Find where the given text appears and provide that cell's center as [x, y] coordinate. 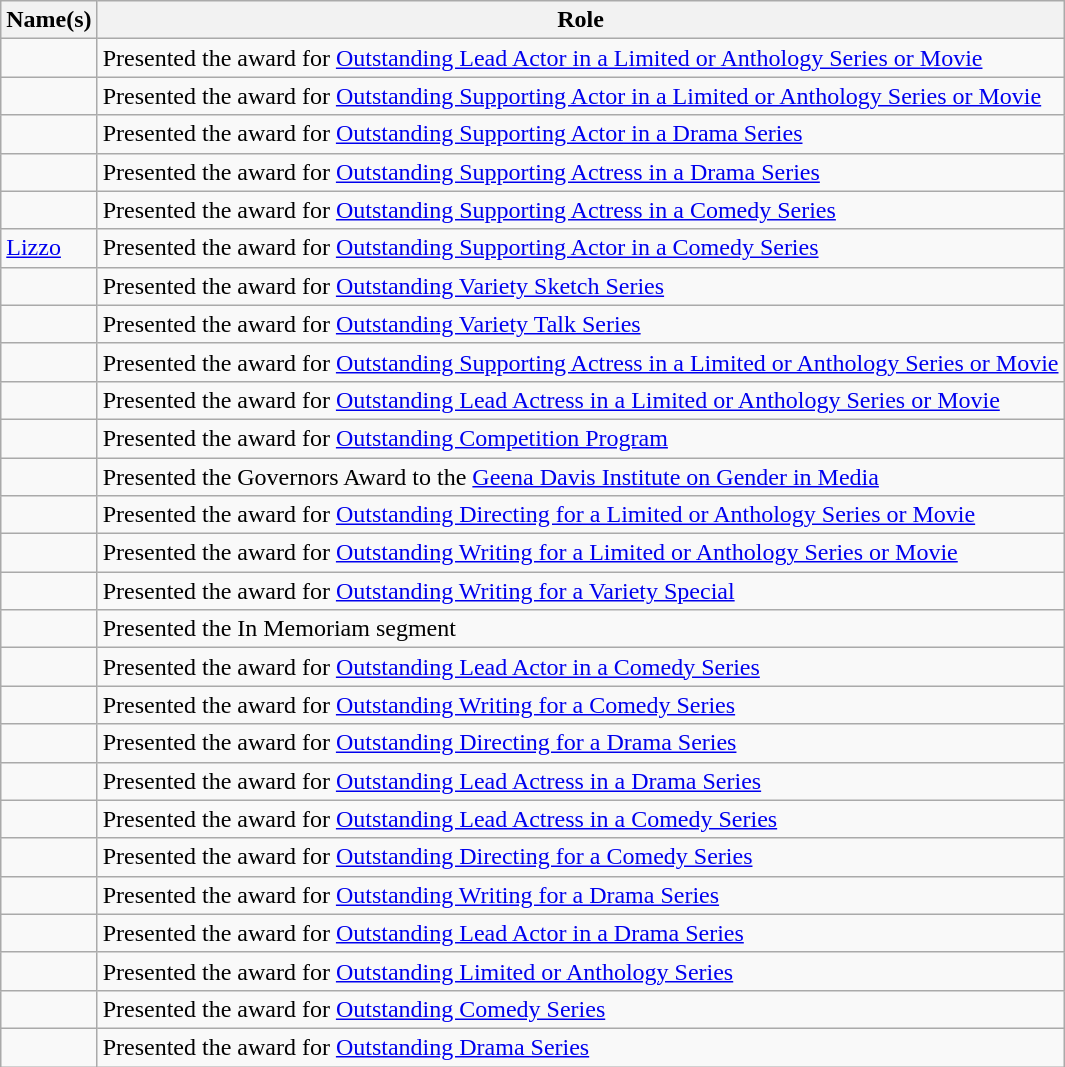
Presented the award for Outstanding Limited or Anthology Series [580, 971]
Presented the award for Outstanding Competition Program [580, 438]
Presented the award for Outstanding Supporting Actress in a Limited or Anthology Series or Movie [580, 362]
Presented the award for Outstanding Supporting Actor in a Comedy Series [580, 248]
Presented the award for Outstanding Directing for a Drama Series [580, 743]
Presented the award for Outstanding Directing for a Limited or Anthology Series or Movie [580, 515]
Presented the award for Outstanding Lead Actress in a Drama Series [580, 781]
Presented the award for Outstanding Supporting Actor in a Drama Series [580, 134]
Lizzo [49, 248]
Presented the award for Outstanding Writing for a Limited or Anthology Series or Movie [580, 553]
Presented the award for Outstanding Lead Actress in a Comedy Series [580, 819]
Presented the In Memoriam segment [580, 629]
Presented the award for Outstanding Lead Actor in a Drama Series [580, 933]
Name(s) [49, 20]
Presented the award for Outstanding Supporting Actress in a Drama Series [580, 172]
Presented the award for Outstanding Variety Talk Series [580, 324]
Presented the award for Outstanding Lead Actor in a Limited or Anthology Series or Movie [580, 58]
Presented the award for Outstanding Drama Series [580, 1047]
Role [580, 20]
Presented the Governors Award to the Geena Davis Institute on Gender in Media [580, 477]
Presented the award for Outstanding Directing for a Comedy Series [580, 857]
Presented the award for Outstanding Supporting Actor in a Limited or Anthology Series or Movie [580, 96]
Presented the award for Outstanding Supporting Actress in a Comedy Series [580, 210]
Presented the award for Outstanding Lead Actress in a Limited or Anthology Series or Movie [580, 400]
Presented the award for Outstanding Writing for a Drama Series [580, 895]
Presented the award for Outstanding Variety Sketch Series [580, 286]
Presented the award for Outstanding Lead Actor in a Comedy Series [580, 667]
Presented the award for Outstanding Writing for a Variety Special [580, 591]
Presented the award for Outstanding Writing for a Comedy Series [580, 705]
Presented the award for Outstanding Comedy Series [580, 1009]
